Find where the given text appears and provide that cell's center as [x, y] coordinate. 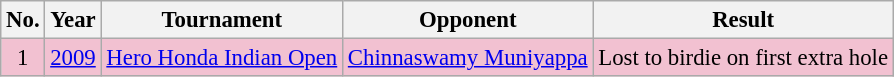
No. [23, 20]
Tournament [222, 20]
Lost to birdie on first extra hole [743, 58]
Year [73, 20]
2009 [73, 58]
Result [743, 20]
Hero Honda Indian Open [222, 58]
Chinnaswamy Muniyappa [468, 58]
Opponent [468, 20]
1 [23, 58]
